Extract the (X, Y) coordinate from the center of the cell holding the provided text.  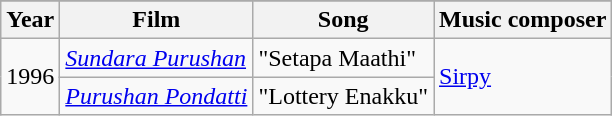
Purushan Pondatti (156, 96)
"Setapa Maathi" (344, 58)
Music composer (523, 20)
Year (30, 20)
Sundara Purushan (156, 58)
1996 (30, 77)
Film (156, 20)
Sirpy (523, 77)
Song (344, 20)
"Lottery Enakku" (344, 96)
